Return the [X, Y] coordinate for the center point of the cell that contains the specified text.  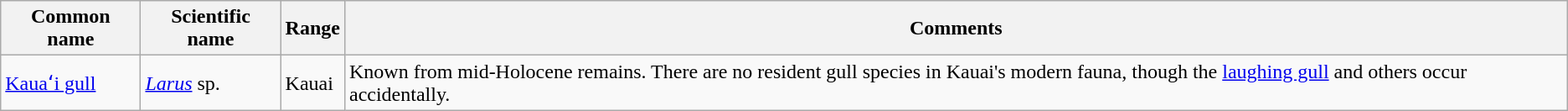
Larus sp. [211, 82]
Kauai [312, 82]
Known from mid-Holocene remains. There are no resident gull species in Kauai's modern fauna, though the laughing gull and others occur accidentally. [956, 82]
Common name [70, 29]
Kauaʻi gull [70, 82]
Range [312, 29]
Scientific name [211, 29]
Comments [956, 29]
